Identify which cell holds the provided text, then report its (x, y) central coordinate. 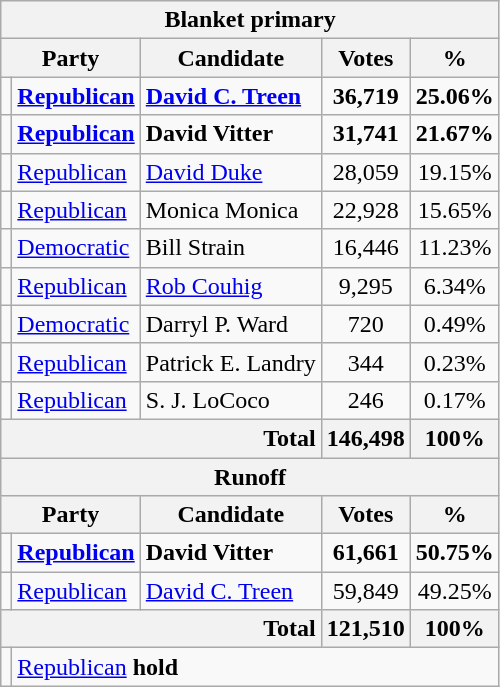
344 (366, 362)
59,849 (366, 591)
Republican hold (256, 667)
61,661 (366, 553)
15.65% (454, 210)
Blanket primary (250, 20)
David Duke (230, 172)
16,446 (366, 248)
25.06% (454, 96)
49.25% (454, 591)
Rob Couhig (230, 286)
0.49% (454, 324)
6.34% (454, 286)
36,719 (366, 96)
0.23% (454, 362)
Bill Strain (230, 248)
31,741 (366, 134)
Runoff (250, 477)
50.75% (454, 553)
146,498 (366, 438)
S. J. LoCoco (230, 400)
28,059 (366, 172)
246 (366, 400)
21.67% (454, 134)
11.23% (454, 248)
Patrick E. Landry (230, 362)
720 (366, 324)
22,928 (366, 210)
121,510 (366, 629)
Monica Monica (230, 210)
19.15% (454, 172)
9,295 (366, 286)
Darryl P. Ward (230, 324)
0.17% (454, 400)
